For the text-containing cell, return its midpoint in (x, y) coordinate format. 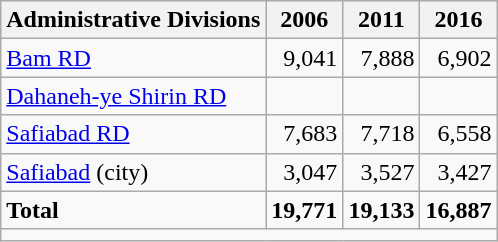
2011 (382, 20)
Dahaneh-ye Shirin RD (134, 96)
Safiabad (city) (134, 172)
Administrative Divisions (134, 20)
7,888 (382, 58)
9,041 (304, 58)
16,887 (458, 210)
2016 (458, 20)
7,718 (382, 134)
19,133 (382, 210)
3,427 (458, 172)
Safiabad RD (134, 134)
3,527 (382, 172)
2006 (304, 20)
Bam RD (134, 58)
6,558 (458, 134)
7,683 (304, 134)
6,902 (458, 58)
Total (134, 210)
19,771 (304, 210)
3,047 (304, 172)
